Return the (x, y) coordinate for the center point of the cell that contains the specified text.  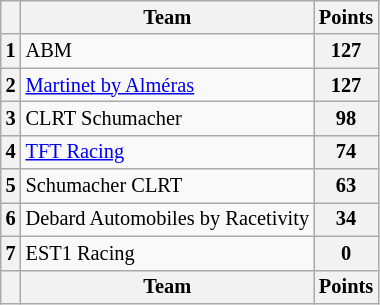
5 (11, 186)
6 (11, 219)
63 (346, 186)
0 (346, 253)
1 (11, 51)
4 (11, 152)
CLRT Schumacher (168, 118)
ABM (168, 51)
98 (346, 118)
3 (11, 118)
74 (346, 152)
Schumacher CLRT (168, 186)
2 (11, 85)
34 (346, 219)
Debard Automobiles by Racetivity (168, 219)
TFT Racing (168, 152)
EST1 Racing (168, 253)
7 (11, 253)
Martinet by Alméras (168, 85)
